Extract the [X, Y] coordinate from the center of the cell holding the provided text.  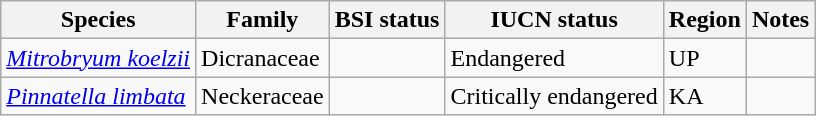
Notes [780, 20]
BSI status [387, 20]
Pinnatella limbata [98, 96]
Species [98, 20]
UP [704, 58]
Region [704, 20]
Critically endangered [554, 96]
IUCN status [554, 20]
Endangered [554, 58]
KA [704, 96]
Family [263, 20]
Dicranaceae [263, 58]
Mitrobryum koelzii [98, 58]
Neckeraceae [263, 96]
